Provide the (X, Y) coordinate of the cell's center where the given text is located.  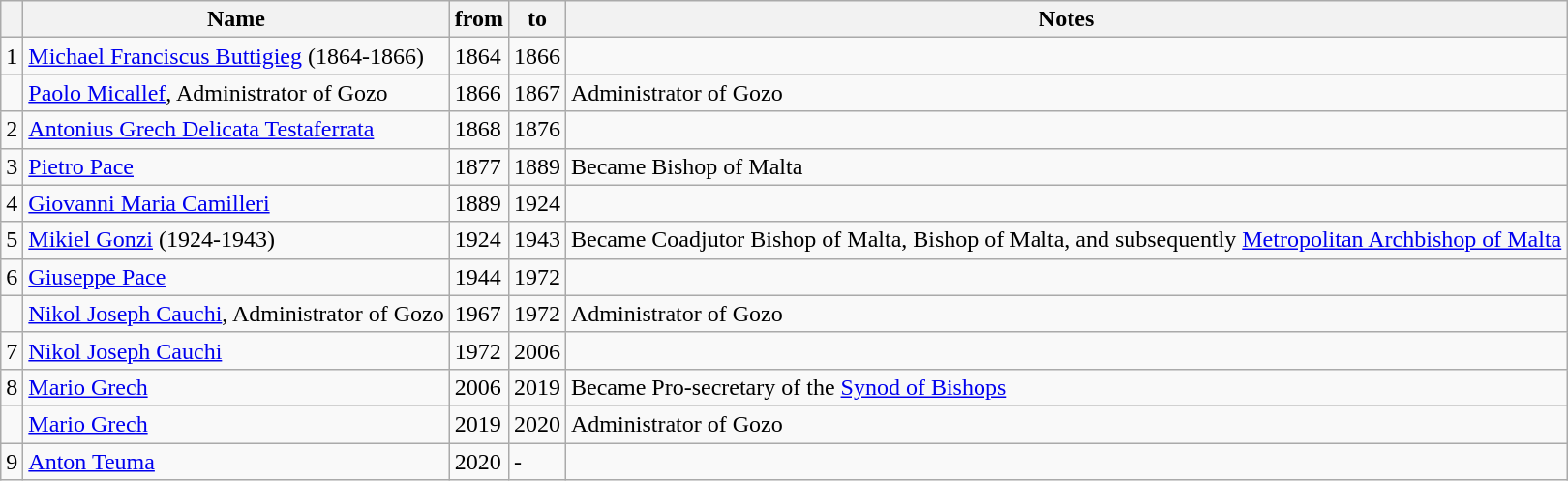
1967 (478, 314)
Became Bishop of Malta (1067, 166)
3 (12, 166)
Michael Franciscus Buttigieg (1864-1866) (236, 56)
Name (236, 19)
1876 (536, 130)
Giuseppe Pace (236, 277)
Mikiel Gonzi (1924-1943) (236, 240)
Nikol Joseph Cauchi, Administrator of Gozo (236, 314)
Pietro Pace (236, 166)
Antonius Grech Delicata Testaferrata (236, 130)
1943 (536, 240)
Anton Teuma (236, 462)
- (536, 462)
Became Coadjutor Bishop of Malta, Bishop of Malta, and subsequently Metropolitan Archbishop of Malta (1067, 240)
1868 (478, 130)
from (478, 19)
1 (12, 56)
1877 (478, 166)
Notes (1067, 19)
1864 (478, 56)
6 (12, 277)
5 (12, 240)
Became Pro-secretary of the Synod of Bishops (1067, 387)
Paolo Micallef, Administrator of Gozo (236, 93)
to (536, 19)
7 (12, 350)
1944 (478, 277)
9 (12, 462)
4 (12, 203)
8 (12, 387)
Nikol Joseph Cauchi (236, 350)
1867 (536, 93)
Giovanni Maria Camilleri (236, 203)
2 (12, 130)
